For the text-containing cell, return its midpoint in [x, y] coordinate format. 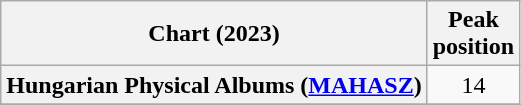
Peakposition [473, 34]
14 [473, 85]
Hungarian Physical Albums (MAHASZ) [214, 85]
Chart (2023) [214, 34]
